From the cell containing the given text, extract its center point as (X, Y) coordinate. 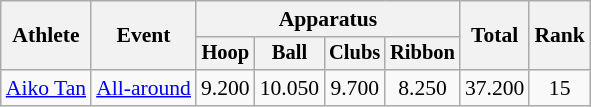
9.200 (226, 88)
Athlete (46, 36)
Aiko Tan (46, 88)
9.700 (354, 88)
Event (144, 36)
All-around (144, 88)
Ribbon (422, 54)
Clubs (354, 54)
Hoop (226, 54)
8.250 (422, 88)
Apparatus (328, 19)
Total (494, 36)
37.200 (494, 88)
10.050 (290, 88)
15 (560, 88)
Rank (560, 36)
Ball (290, 54)
